Pinpoint the cell where the given text exists, returning its (X, Y) midpoint coordinate. 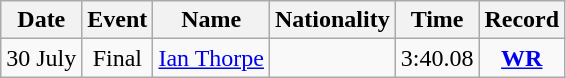
Record (522, 20)
3:40.08 (437, 58)
Date (42, 20)
Event (118, 20)
Final (118, 58)
WR (522, 58)
30 July (42, 58)
Nationality (332, 20)
Ian Thorpe (212, 58)
Name (212, 20)
Time (437, 20)
